Search for the cell housing the specified text and yield its [x, y] center coordinate. 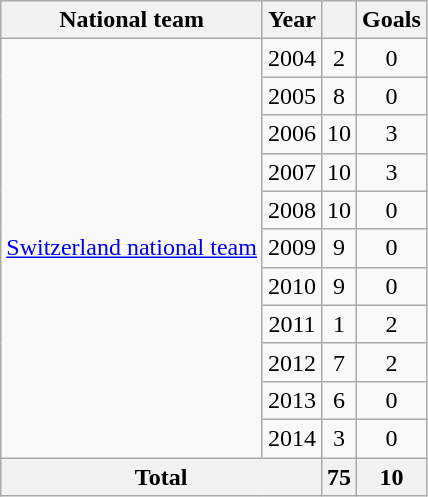
7 [338, 362]
2004 [292, 58]
2011 [292, 324]
Year [292, 20]
8 [338, 96]
2009 [292, 248]
2013 [292, 400]
2008 [292, 210]
1 [338, 324]
75 [338, 477]
Goals [392, 20]
2006 [292, 134]
2005 [292, 96]
National team [132, 20]
2014 [292, 438]
Switzerland national team [132, 248]
2012 [292, 362]
2007 [292, 172]
Total [162, 477]
2010 [292, 286]
6 [338, 400]
